Return (x, y) of the center of cell containing provided text 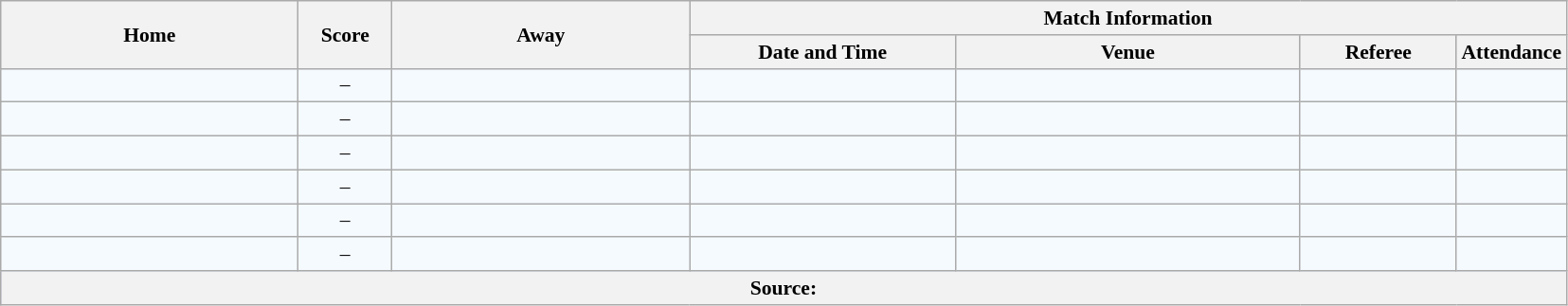
Match Information (1127, 18)
Score (345, 34)
Home (150, 34)
Date and Time (822, 52)
Referee (1378, 52)
Venue (1128, 52)
Attendance (1511, 52)
Source: (784, 288)
Away (541, 34)
